For the text-containing cell, return its midpoint in (X, Y) coordinate format. 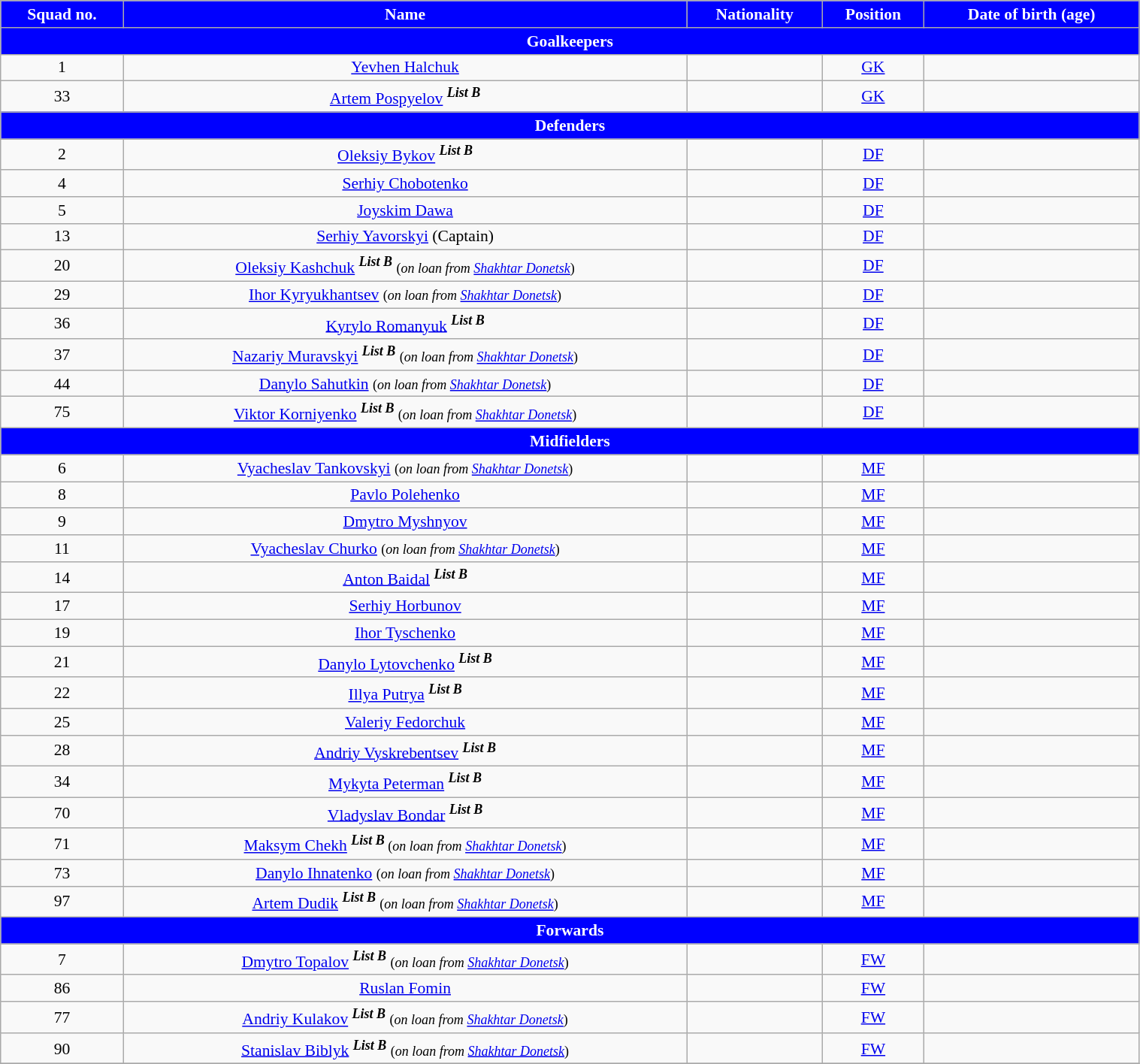
71 (62, 845)
Ihor Kyryukhantsev (on loan from Shakhtar Donetsk) (405, 295)
36 (62, 323)
Mykyta Peterman List B (405, 781)
19 (62, 633)
20 (62, 266)
Vyacheslav Churko (on loan from Shakhtar Donetsk) (405, 549)
Danylo Ihnatenko (on loan from Shakhtar Donetsk) (405, 873)
Stanislav Biblyk List B (on loan from Shakhtar Donetsk) (405, 1049)
Squad no. (62, 14)
6 (62, 468)
22 (62, 693)
13 (62, 237)
75 (62, 412)
25 (62, 722)
Anton Baidal List B (405, 577)
Danylo Lytovchenko List B (405, 661)
73 (62, 873)
Danylo Sahutkin (on loan from Shakhtar Donetsk) (405, 384)
Oleksiy Kashchuk List B (on loan from Shakhtar Donetsk) (405, 266)
Goalkeepers (570, 41)
Midfielders (570, 442)
Joyskim Dawa (405, 210)
2 (62, 155)
77 (62, 1017)
Dmytro Topalov List B (on loan from Shakhtar Donetsk) (405, 959)
11 (62, 549)
Serhiy Horbunov (405, 606)
97 (62, 902)
28 (62, 751)
29 (62, 295)
Nationality (754, 14)
8 (62, 495)
5 (62, 210)
Artem Pospyelov List B (405, 96)
Oleksiy Bykov List B (405, 155)
Serhiy Yavorskyi (Captain) (405, 237)
Viktor Korniyenko List B (on loan from Shakhtar Donetsk) (405, 412)
Andriy Kulakov List B (on loan from Shakhtar Donetsk) (405, 1017)
Yevhen Halchuk (405, 68)
Forwards (570, 931)
Illya Putrya List B (405, 693)
Pavlo Polehenko (405, 495)
Name (405, 14)
Kyrylo Romanyuk List B (405, 323)
Dmytro Myshnyov (405, 522)
7 (62, 959)
86 (62, 989)
9 (62, 522)
Nazariy Muravskyi List B (on loan from Shakhtar Donetsk) (405, 355)
Valeriy Fedorchuk (405, 722)
Position (873, 14)
Date of birth (age) (1031, 14)
Ihor Tyschenko (405, 633)
21 (62, 661)
Vladyslav Bondar List B (405, 813)
4 (62, 183)
Maksym Chekh List B (on loan from Shakhtar Donetsk) (405, 845)
90 (62, 1049)
14 (62, 577)
37 (62, 355)
70 (62, 813)
Ruslan Fomin (405, 989)
Defenders (570, 125)
17 (62, 606)
Andriy Vyskrebentsev List B (405, 751)
34 (62, 781)
44 (62, 384)
1 (62, 68)
Artem Dudik List B (on loan from Shakhtar Donetsk) (405, 902)
Serhiy Chobotenko (405, 183)
33 (62, 96)
Vyacheslav Tankovskyi (on loan from Shakhtar Donetsk) (405, 468)
